Return the [x, y] coordinate for the center point of the cell that contains the specified text.  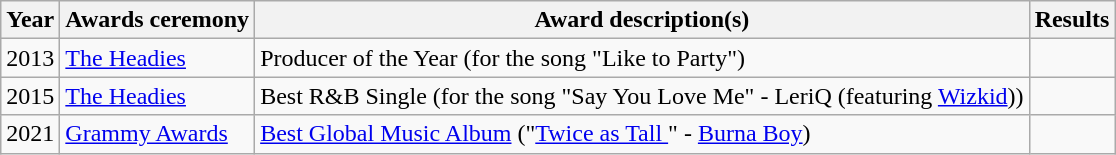
Year [30, 20]
2021 [30, 134]
Best Global Music Album ("Twice as Tall " - Burna Boy) [642, 134]
2015 [30, 96]
Results [1072, 20]
Award description(s) [642, 20]
Producer of the Year (for the song "Like to Party") [642, 58]
Grammy Awards [158, 134]
Awards ceremony [158, 20]
2013 [30, 58]
Best R&B Single (for the song "Say You Love Me" - LeriQ (featuring Wizkid)) [642, 96]
